Detect which cell encompasses the target text, then output its (X, Y) center coordinate. 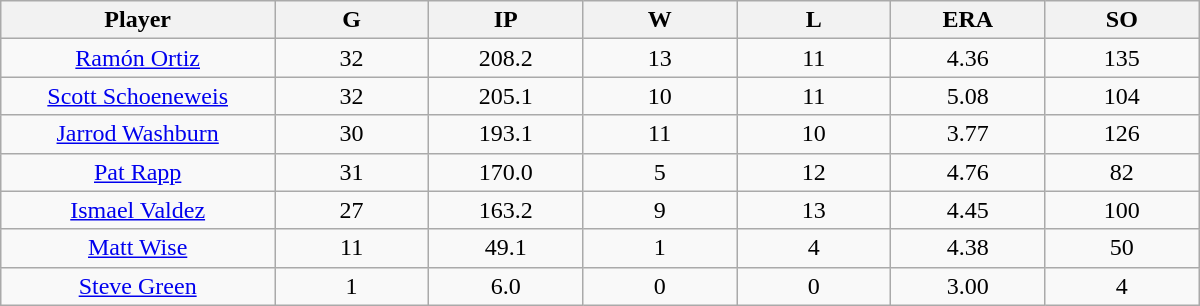
205.1 (506, 96)
50 (1122, 248)
Player (138, 20)
SO (1122, 20)
Matt Wise (138, 248)
104 (1122, 96)
82 (1122, 172)
5 (660, 172)
4.36 (968, 58)
208.2 (506, 58)
6.0 (506, 286)
G (352, 20)
135 (1122, 58)
Jarrod Washburn (138, 134)
49.1 (506, 248)
Ramón Ortiz (138, 58)
12 (814, 172)
Scott Schoeneweis (138, 96)
Steve Green (138, 286)
126 (1122, 134)
30 (352, 134)
4.45 (968, 210)
IP (506, 20)
5.08 (968, 96)
ERA (968, 20)
9 (660, 210)
3.00 (968, 286)
31 (352, 172)
4.76 (968, 172)
Ismael Valdez (138, 210)
27 (352, 210)
100 (1122, 210)
163.2 (506, 210)
170.0 (506, 172)
193.1 (506, 134)
Pat Rapp (138, 172)
W (660, 20)
L (814, 20)
4.38 (968, 248)
3.77 (968, 134)
